Return (X, Y) of the center of cell containing provided text 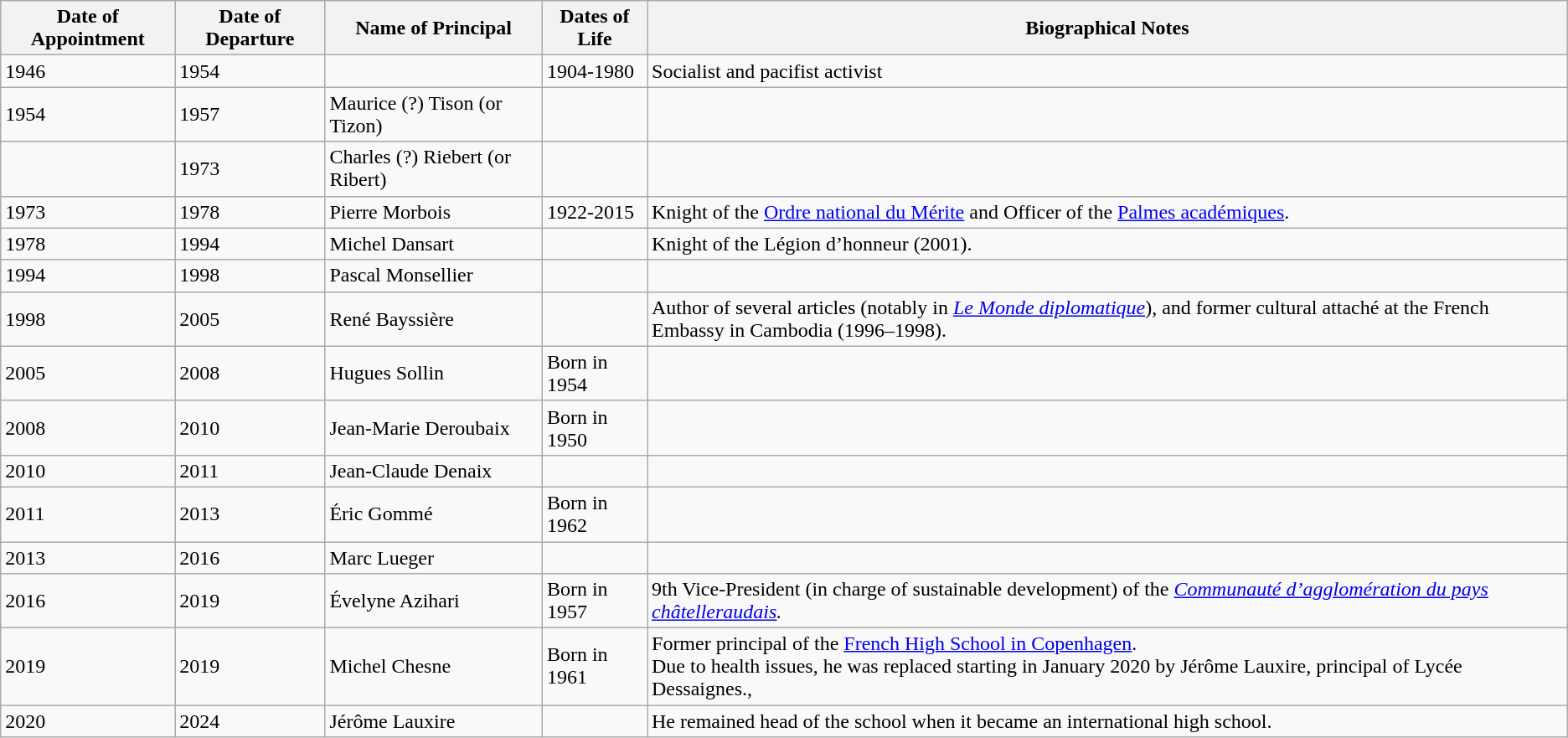
Date of Appointment (88, 28)
Michel Dansart (434, 244)
Maurice (?) Tison (or Tizon) (434, 114)
2024 (250, 721)
Date of Departure (250, 28)
Jean-Marie Deroubaix (434, 427)
Knight of the Légion d’honneur (2001). (1107, 244)
Hugues Sollin (434, 374)
Dates of Life (595, 28)
Born in 1961 (595, 667)
Born in 1954 (595, 374)
René Bayssière (434, 318)
Born in 1962 (595, 514)
1904-1980 (595, 71)
Author of several articles (notably in Le Monde diplomatique), and former cultural attaché at the French Embassy in Cambodia (1996–1998). (1107, 318)
Marc Lueger (434, 557)
Éric Gommé (434, 514)
Charles (?) Riebert (or Ribert) (434, 169)
Jean-Claude Denaix (434, 471)
Pierre Morbois (434, 212)
9th Vice-President (in charge of sustainable development) of the Communauté d’agglomération du pays châtelleraudais. (1107, 601)
Biographical Notes (1107, 28)
Born in 1950 (595, 427)
1957 (250, 114)
Évelyne Azihari (434, 601)
Michel Chesne (434, 667)
He remained head of the school when it became an international high school. (1107, 721)
Pascal Monsellier (434, 276)
Socialist and pacifist activist (1107, 71)
Name of Principal (434, 28)
Knight of the Ordre national du Mérite and Officer of the Palmes académiques. (1107, 212)
Jérôme Lauxire (434, 721)
1946 (88, 71)
2020 (88, 721)
Born in 1957 (595, 601)
1922-2015 (595, 212)
